Locate the cell with the specified text and output its [x, y] center coordinate. 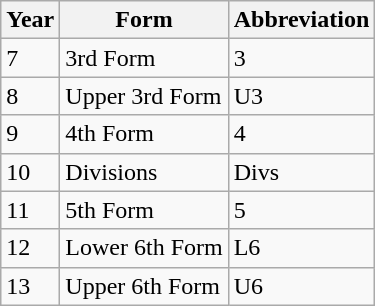
U3 [302, 96]
10 [30, 172]
13 [30, 286]
Upper 6th Form [144, 286]
3rd Form [144, 58]
5th Form [144, 210]
8 [30, 96]
5 [302, 210]
Abbreviation [302, 20]
Divs [302, 172]
4th Form [144, 134]
U6 [302, 286]
9 [30, 134]
12 [30, 248]
Form [144, 20]
Upper 3rd Form [144, 96]
Divisions [144, 172]
3 [302, 58]
L6 [302, 248]
4 [302, 134]
7 [30, 58]
11 [30, 210]
Year [30, 20]
Lower 6th Form [144, 248]
